From the cell containing the given text, extract its center point as [x, y] coordinate. 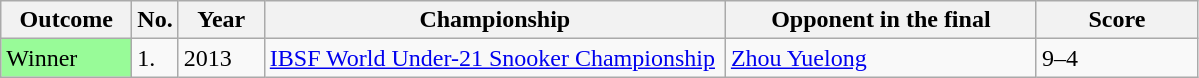
Zhou Yuelong [880, 58]
9–4 [1116, 58]
IBSF World Under-21 Snooker Championship [494, 58]
Outcome [66, 20]
Winner [66, 58]
Championship [494, 20]
No. [155, 20]
Year [221, 20]
Opponent in the final [880, 20]
1. [155, 58]
2013 [221, 58]
Score [1116, 20]
